Scan for the cell matching the given text and deliver its (x, y) coordinate at center. 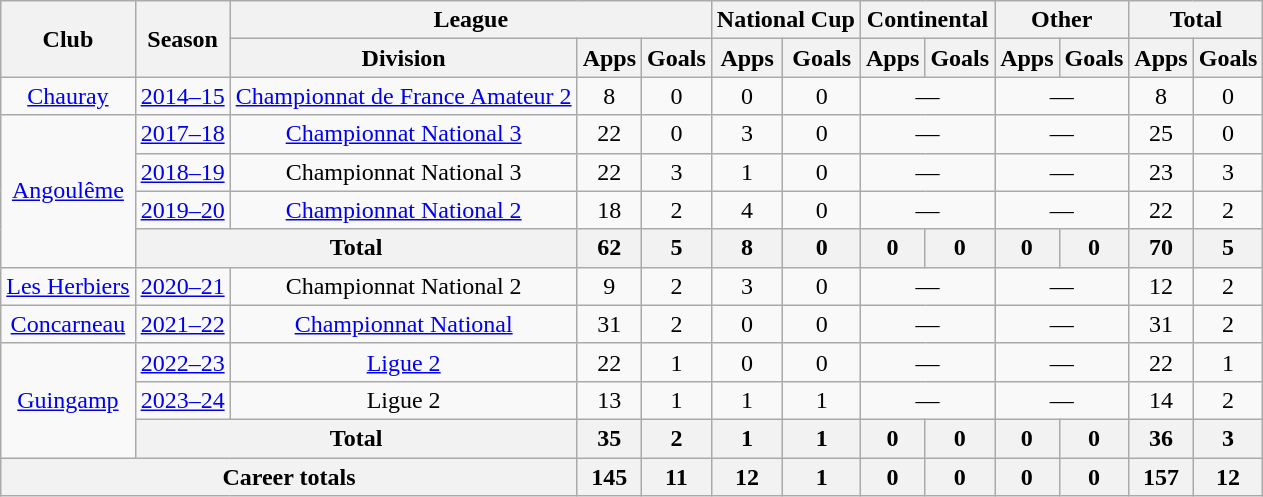
2019–20 (182, 210)
Club (68, 39)
Angoulême (68, 191)
Career totals (289, 477)
13 (609, 400)
2021–22 (182, 324)
Season (182, 39)
National Cup (786, 20)
Division (404, 58)
2020–21 (182, 286)
4 (747, 210)
Concarneau (68, 324)
2017–18 (182, 134)
62 (609, 248)
70 (1161, 248)
145 (609, 477)
Championnat de France Amateur 2 (404, 96)
23 (1161, 172)
25 (1161, 134)
9 (609, 286)
Les Herbiers (68, 286)
11 (677, 477)
2014–15 (182, 96)
157 (1161, 477)
Chauray (68, 96)
2022–23 (182, 362)
Continental (927, 20)
Other (1062, 20)
18 (609, 210)
14 (1161, 400)
Championnat National (404, 324)
35 (609, 438)
2023–24 (182, 400)
League (470, 20)
Guingamp (68, 400)
36 (1161, 438)
2018–19 (182, 172)
